Provide the (x, y) coordinate of the cell's center where the given text is located.  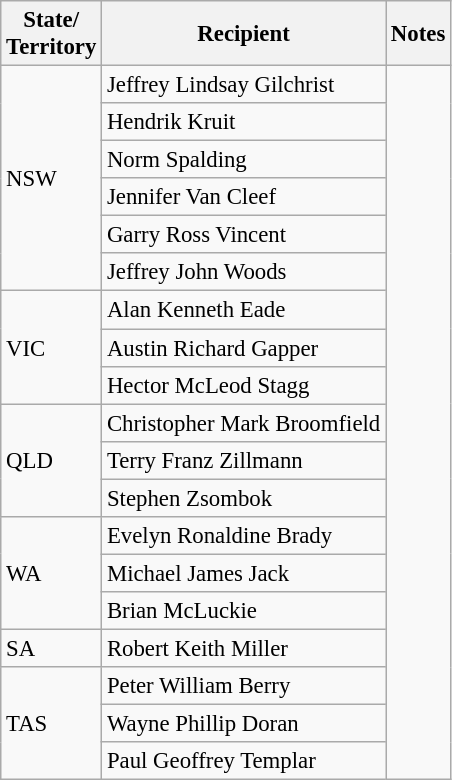
Hendrik Kruit (244, 122)
Jeffrey John Woods (244, 273)
Terry Franz Zillmann (244, 460)
WA (52, 574)
Austin Richard Gapper (244, 348)
TAS (52, 724)
Robert Keith Miller (244, 648)
QLD (52, 460)
Michael James Jack (244, 573)
Brian McLuckie (244, 611)
Evelyn Ronaldine Brady (244, 536)
Peter William Berry (244, 686)
Garry Ross Vincent (244, 235)
Wayne Phillip Doran (244, 724)
Stephen Zsombok (244, 498)
NSW (52, 179)
Jeffrey Lindsay Gilchrist (244, 85)
State/Territory (52, 34)
Paul Geoffrey Templar (244, 761)
SA (52, 648)
VIC (52, 348)
Norm Spalding (244, 160)
Recipient (244, 34)
Christopher Mark Broomfield (244, 423)
Jennifer Van Cleef (244, 197)
Notes (418, 34)
Hector McLeod Stagg (244, 385)
Alan Kenneth Eade (244, 310)
